Output the (X, Y) coordinate of the center of the cell containing the given text.  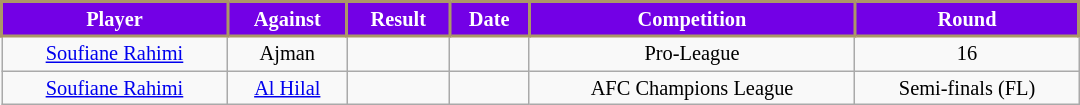
Date (489, 18)
Pro-League (692, 53)
Result (398, 18)
Player (115, 18)
AFC Champions League (692, 88)
Round (967, 18)
Semi-finals (FL) (967, 88)
Against (287, 18)
Ajman (287, 53)
16 (967, 53)
Competition (692, 18)
Al Hilal (287, 88)
